Find where the given text appears and provide that cell's center as [X, Y] coordinate. 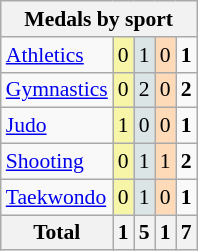
Gymnastics [57, 90]
7 [186, 233]
Athletics [57, 55]
Shooting [57, 162]
Taekwondo [57, 197]
Judo [57, 126]
5 [144, 233]
Medals by sport [99, 19]
Total [57, 233]
